Find where the given text appears and provide that cell's center as [X, Y] coordinate. 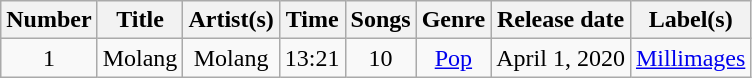
Label(s) [690, 20]
Number [49, 20]
Title [140, 20]
Time [312, 20]
1 [49, 58]
13:21 [312, 58]
Songs [380, 20]
Release date [561, 20]
Artist(s) [231, 20]
Genre [454, 20]
April 1, 2020 [561, 58]
10 [380, 58]
Millimages [690, 58]
Pop [454, 58]
